Pinpoint the cell where the given text exists, returning its (X, Y) midpoint coordinate. 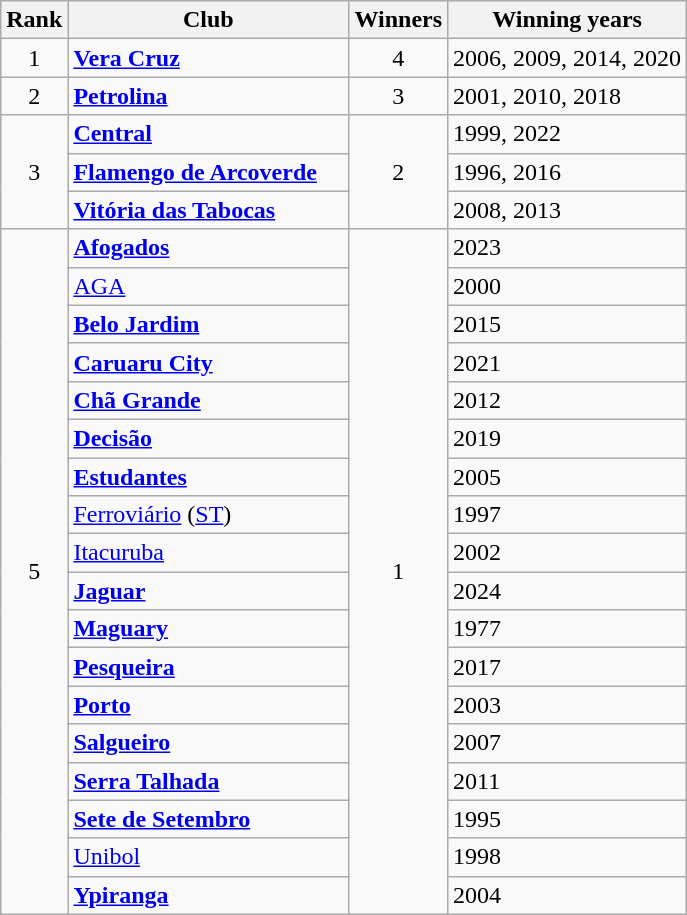
Sete de Setembro (208, 819)
Rank (34, 20)
Central (208, 134)
Unibol (208, 857)
Itacuruba (208, 553)
2008, 2013 (568, 210)
2024 (568, 591)
Porto (208, 705)
Jaguar (208, 591)
2005 (568, 477)
Petrolina (208, 96)
2015 (568, 324)
AGA (208, 286)
1996, 2016 (568, 172)
2023 (568, 248)
2011 (568, 781)
5 (34, 572)
1999, 2022 (568, 134)
Ypiranga (208, 895)
Vera Cruz (208, 58)
2019 (568, 438)
2017 (568, 667)
1998 (568, 857)
1997 (568, 515)
2003 (568, 705)
2006, 2009, 2014, 2020 (568, 58)
Salgueiro (208, 743)
2021 (568, 362)
4 (398, 58)
2012 (568, 400)
2001, 2010, 2018 (568, 96)
Club (208, 20)
2002 (568, 553)
Maguary (208, 629)
2000 (568, 286)
Winning years (568, 20)
2007 (568, 743)
Winners (398, 20)
1977 (568, 629)
Ferroviário (ST) (208, 515)
Chã Grande (208, 400)
Decisão (208, 438)
Flamengo de Arcoverde (208, 172)
Estudantes (208, 477)
2004 (568, 895)
1995 (568, 819)
Serra Talhada (208, 781)
Afogados (208, 248)
Pesqueira (208, 667)
Vitória das Tabocas (208, 210)
Caruaru City (208, 362)
Belo Jardim (208, 324)
